Find where the given text appears and provide that cell's center as [X, Y] coordinate. 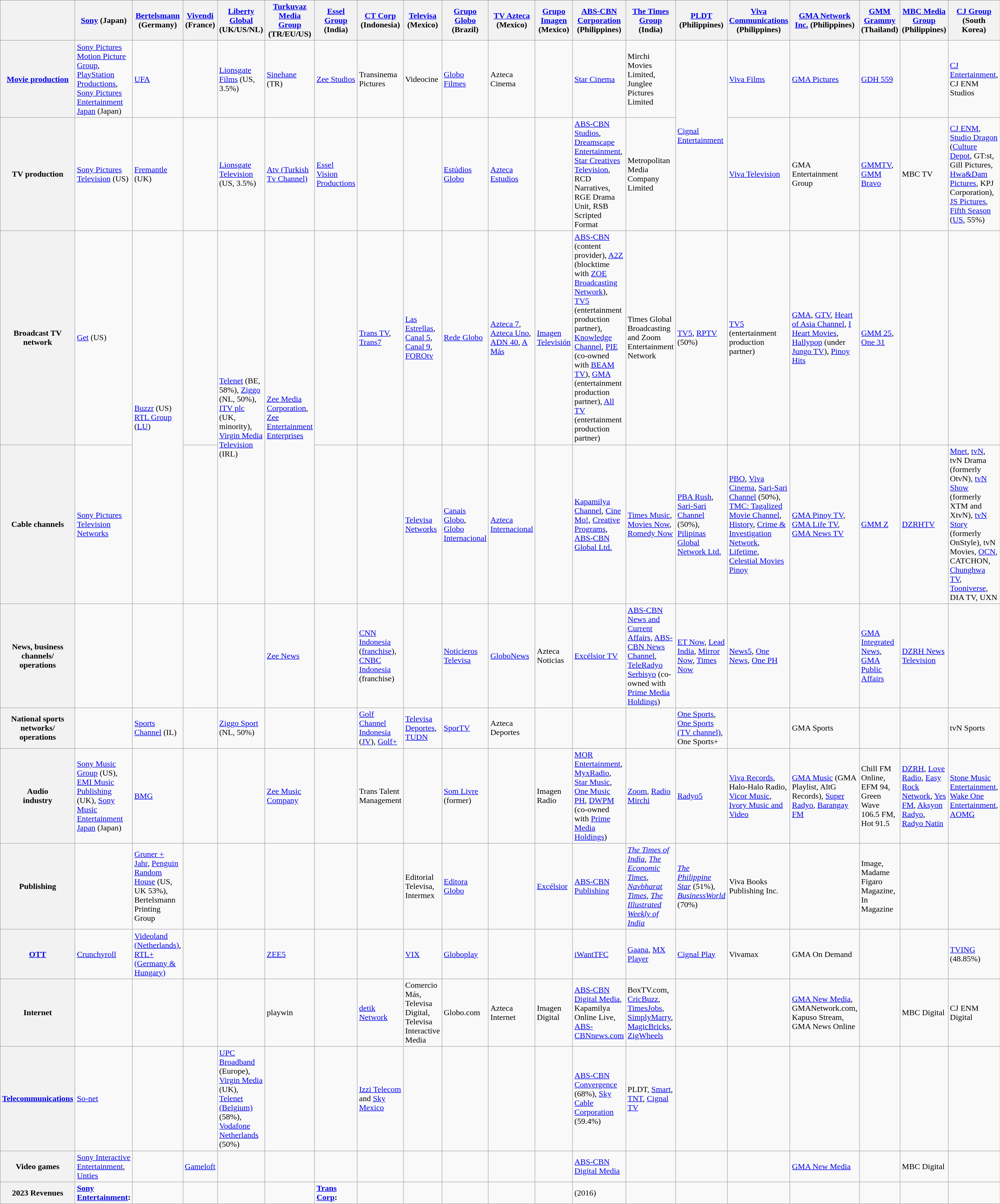
Broadcast TV network [38, 338]
Times Music, Movies Now, Romedy Now [651, 524]
Telenet (BE, 58%), Ziggo (NL, 50%), ITV plc (UK, minority), Virgin Media Television (IRL) [241, 417]
Globo.com [465, 1012]
TV5 (entertainment production partner) [759, 338]
Zee Media Corporation, Zee Entertainment Enterprises [290, 417]
BoxTV.com, CricBuzz, TimesJobs, SimplyMarry, MagicBricks, ZigWheels [651, 1012]
DZRHTV [924, 524]
Televisa Networks [423, 524]
Zee News [290, 656]
Telecommunications [38, 1098]
MBC TV [924, 174]
Editorial Televisa, Intermex [423, 886]
Atv (Turkish Tv Channel) [290, 174]
OTT [38, 954]
Imagen Digital [554, 1012]
GMA New Media [825, 1166]
Trans Corp: [336, 1193]
Vivamax [759, 954]
Gameloft [200, 1166]
Estúdios Globo [465, 174]
Televisa Deportes, TUDN [423, 728]
Azteca Deportes [512, 728]
TV production [38, 174]
Trans Talent Management [380, 796]
Azteca Noticias [554, 656]
Cignal Entertainment [701, 136]
Lionsgate Films (US, 3.5%) [241, 79]
Videocine [423, 79]
Grupo Globo (Brazil) [465, 20]
Lionsgate Television (US, 3.5%) [241, 174]
Buzzr (US)RTL Group (LU) [158, 417]
UPC Broadband (Europe), Virgin Media (UK), Telenet (Belgium) (58%), Vodafone Netherlands (50%) [241, 1098]
GMA New Media, GMANetwork.com, Kapuso Stream, GMA News Online [825, 1012]
GMA Music (GMA Playlist, AltG Records), Super Radyo, Barangay FM [825, 796]
Golf Channel Indonesia (JV), Golf+ [380, 728]
PBO, Viva Cinema, Sari-Sari Channel (50%), TMC: Tagalized Movie Channel, History, Crime & Investigation Network, Lifetime, Celestial Movies Pinoy [759, 524]
VIX [423, 954]
GMA, GTV, Heart of Asia Channel, I Heart Movies, Hallypop (under Jungo TV), Pinoy Hits [825, 338]
UFA [158, 79]
Canais Globo, Globo Internacional [465, 524]
Imagen Televisión [554, 338]
Noticieros Televisa [465, 656]
DZRH News Television [924, 656]
GMA Network Inc. (Philippines) [825, 20]
iWantTFC [599, 954]
Sony (Japan) [104, 20]
Get (US) [104, 338]
PLDT (Philippines) [701, 20]
The Times Group (India) [651, 20]
Viva Records, Halo-Halo Radio, Vicor Music, Ivory Music and Video [759, 796]
Zee Studios [336, 79]
CJ Group (South Korea) [974, 20]
Vivendi (France) [200, 20]
Ziggo Sport (NL, 50%) [241, 728]
Comercio Más, Televisa Digital, Televisa Interactive Media [423, 1012]
Azteca Estudios [512, 174]
Video games [38, 1166]
2023 Revenues [38, 1193]
DZRH, Love Radio, Easy Rock Network, Yes FM, Aksyon Radyo, Radyo Natin [924, 796]
Movie production [38, 79]
Editora Globo [465, 886]
Cable channels [38, 524]
playwin [290, 1012]
Las Estrellas, Canal 5, Canal 9, FOROtv [423, 338]
Viva Films [759, 79]
Sony Music Group (US), EMI Music Publishing (UK), Sony Music Entertainment Japan (Japan) [104, 796]
Viva Books Publishing Inc. [759, 886]
Excélsior [554, 886]
Stone Music Entertainment, Wake One Entertainment, AOMG [974, 796]
Sports Channel (IL) [158, 728]
ABS-CBN Corporation (Philippines) [599, 20]
GMM 25, One 31 [879, 338]
CJ ENM, Studio Dragon (Culture Depot, GT:st, Gill Pictures, Hwa&Dam Pictures, KPJ Corporation), JS Pictures, Fifth Season (US, 55%) [974, 174]
Izzi Telecom and Sky Mexico [380, 1098]
GMMTV, GMM Bravo [879, 174]
ABS-CBN Publishing [599, 886]
The Philippine Star (51%), BusinessWorld (70%) [701, 886]
CNN Indonesia (franchise), CNBC Indonesia (franchise) [380, 656]
GMA Pinoy TV, GMA Life TV, GMA News TV [825, 524]
Bertelsmann (Germany) [158, 20]
Sony Pictures Motion Picture Group, PlayStation Productions, Sony Pictures Entertainment Japan (Japan) [104, 79]
Azteca Internet [512, 1012]
tvN Sports [974, 728]
One Sports, One Sports (TV channel), One Sports+ [701, 728]
ABS-CBN Studios, Dreamscape Entertainment, Star Creatives Television, RCD Narratives, RGE Drama Unit, RSB Scripted Format [599, 174]
TVING (48.85%) [974, 954]
News5, One News, One PH [759, 656]
Gaana, MX Player [651, 954]
CT Corp (Indonesia) [380, 20]
Cignal Play [701, 954]
Internet [38, 1012]
Metropolitan Media Company Limited [651, 174]
Sony Entertainment: [104, 1193]
(2016) [599, 1193]
Radyo5 [701, 796]
Globo Filmes [465, 79]
Transinema Pictures [380, 79]
ABS-CBN Convergence (68%), Sky Cable Corporation (59.4%) [599, 1098]
Excélsior TV [599, 656]
PBA Rush, Sari-Sari Channel (50%), Pilipinas Global Network Ltd. [701, 524]
TV Azteca (Mexico) [512, 20]
GDH 559 [879, 79]
MOR Entertainment, MyxRadio, Star Music, One Music PH, DWPM (co-owned with Prime Media Holdings) [599, 796]
Viva Communications (Philippines) [759, 20]
PLDT, Smart, TNT, Cignal TV [651, 1098]
Chill FM Online, EFM 94, Green Wave 106.5 FM, Hot 91.5 [879, 796]
Rede Globo [465, 338]
GMA Integrated News, GMA Public Affairs [879, 656]
MBC Media Group (Philippines) [924, 20]
BMG [158, 796]
ZEE5 [290, 954]
Zoom, Radio Mirchi [651, 796]
GMM Grammy (Thailand) [879, 20]
Azteca Cinema [512, 79]
Viva Television [759, 174]
SporTV [465, 728]
CJ ENM Digital [974, 1012]
Publishing [38, 886]
ABS-CBN Digital Media, Kapamilya Online Live, ABS-CBNnews.com [599, 1012]
Star Cinema [599, 79]
Image, Madame Figaro Magazine, In Magazine [879, 886]
GMA On Demand [825, 954]
Globoplay [465, 954]
Zee Music Company [290, 796]
Gruner + Jahr, Penguin Random House (US, UK 53%), Bertelsmann Printing Group [158, 886]
Televisa (Mexico) [423, 20]
Som Livre (former) [465, 796]
Kapamilya Channel, Cine Mo!, Creative Programs, ABS-CBN Global Ltd. [599, 524]
Crunchyroll [104, 954]
detik Network [380, 1012]
Azteca Internacional [512, 524]
Trans TV, Trans7 [380, 338]
Grupo Imagen (Mexico) [554, 20]
Liberty Global (UK/US/NL) [241, 20]
GMM Z [879, 524]
Sinehane (TR) [290, 79]
ET Now, Lead India, Mirror Now, Times Now [701, 656]
TV5, RPTV (50%) [701, 338]
Audio industry [38, 796]
GloboNews [512, 656]
ABS-CBN Digital Media [599, 1166]
GMA Pictures [825, 79]
The Times of India, The Economic Times, Navbharat Times, The Illustrated Weekly of India [651, 886]
Fremantle (UK) [158, 174]
ABS-CBN News and Current Affairs, ABS-CBN News Channel, TeleRadyo Serbisyo (co-owned with Prime Media Holdings) [651, 656]
News, business channels/operations [38, 656]
Mirchi Movies Limited, Junglee Pictures Limited [651, 79]
Videoland (Netherlands), RTL+ (Germany & Hungary) [158, 954]
Sony Pictures Television Networks [104, 524]
CJ Entertainment, CJ ENM Studios [974, 79]
Sony Pictures Television (US) [104, 174]
Essel Group (India) [336, 20]
Imagen Radio [554, 796]
Essel Vision Productions [336, 174]
GMA Entertainment Group [825, 174]
Turkuvaz Media Group (TR/EU/US) [290, 20]
National sports networks/operations [38, 728]
Azteca 7, Azteca Uno, ADN 40, A Más [512, 338]
So-net [104, 1098]
Sony Interactive Entertainment, Unties [104, 1166]
GMA Sports [825, 728]
Times Global Broadcasting and Zoom Entertainment Network [651, 338]
